Output the [x, y] coordinate of the center of the cell containing the given text.  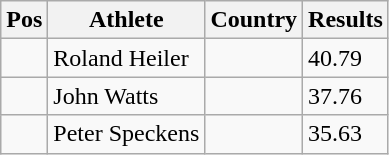
Pos [24, 20]
Results [346, 20]
Roland Heiler [126, 58]
Country [254, 20]
35.63 [346, 134]
Peter Speckens [126, 134]
John Watts [126, 96]
37.76 [346, 96]
Athlete [126, 20]
40.79 [346, 58]
